Determine the [X, Y] coordinate at the center of the cell enclosing the given text.  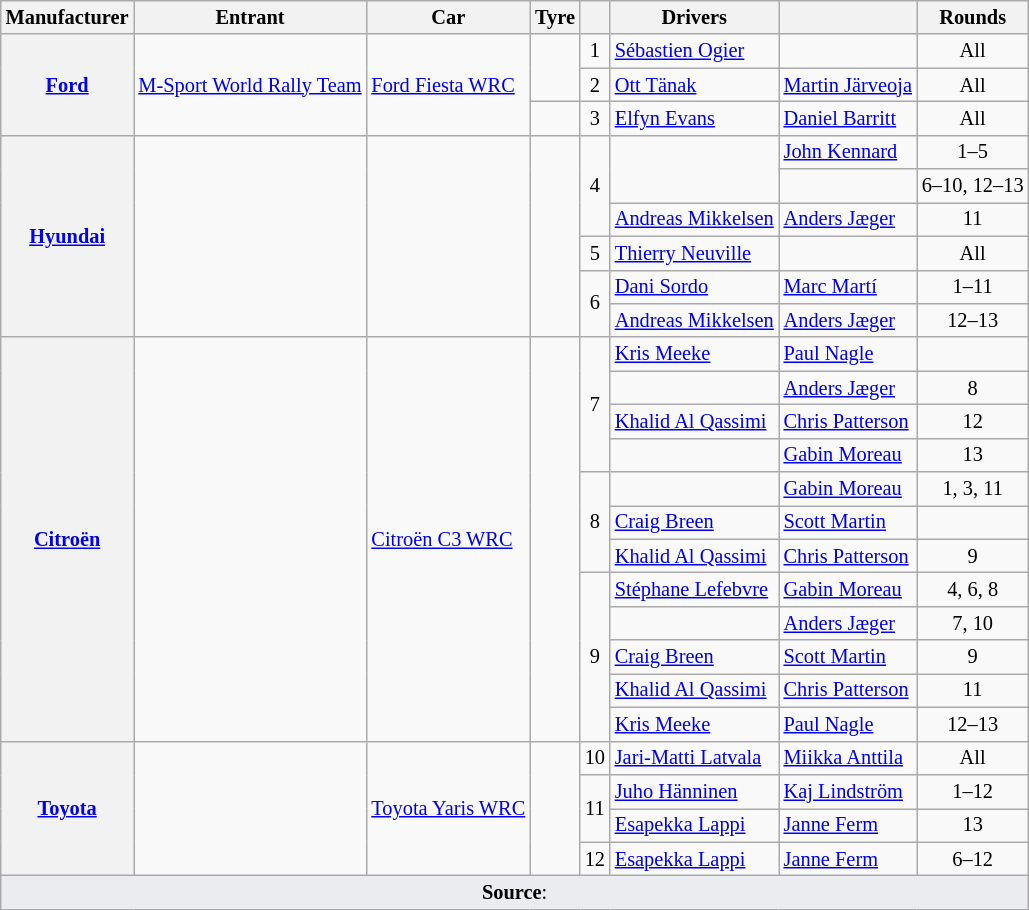
Car [448, 17]
1 [595, 51]
Sébastien Ogier [694, 51]
5 [595, 253]
Manufacturer [68, 17]
Juho Hänninen [694, 791]
Ott Tänak [694, 85]
Marc Martí [848, 287]
Miikka Anttila [848, 758]
10 [595, 758]
Citroën C3 WRC [448, 539]
Kaj Lindström [848, 791]
M-Sport World Rally Team [250, 84]
6 [595, 304]
Thierry Neuville [694, 253]
7, 10 [973, 623]
Source: [515, 892]
Rounds [973, 17]
Stéphane Lefebvre [694, 589]
Toyota Yaris WRC [448, 808]
Entrant [250, 17]
1–5 [973, 152]
Tyre [555, 17]
3 [595, 118]
Daniel Barritt [848, 118]
John Kennard [848, 152]
Drivers [694, 17]
Dani Sordo [694, 287]
2 [595, 85]
Martin Järveoja [848, 85]
Citroën [68, 539]
6–12 [973, 859]
Elfyn Evans [694, 118]
7 [595, 404]
1–11 [973, 287]
Hyundai [68, 236]
Ford [68, 84]
1, 3, 11 [973, 489]
6–10, 12–13 [973, 186]
Toyota [68, 808]
4, 6, 8 [973, 589]
4 [595, 186]
Ford Fiesta WRC [448, 84]
1–12 [973, 791]
Jari-Matti Latvala [694, 758]
